Detect which cell encompasses the target text, then output its [X, Y] center coordinate. 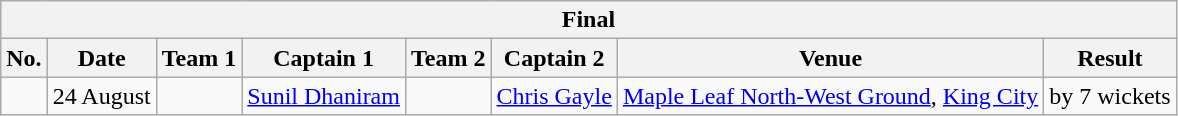
Captain 2 [554, 58]
by 7 wickets [1110, 96]
Maple Leaf North-West Ground, King City [830, 96]
Sunil Dhaniram [324, 96]
Result [1110, 58]
No. [24, 58]
Chris Gayle [554, 96]
Date [102, 58]
24 August [102, 96]
Team 1 [199, 58]
Venue [830, 58]
Captain 1 [324, 58]
Team 2 [448, 58]
Final [588, 20]
